Pinpoint the cell where the given text exists, returning its [x, y] midpoint coordinate. 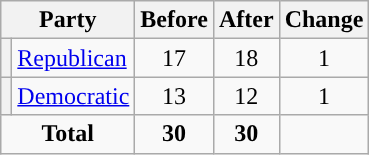
Before [174, 20]
Democratic [74, 96]
17 [174, 58]
13 [174, 96]
Party [68, 20]
18 [246, 58]
12 [246, 96]
Republican [74, 58]
Total [68, 134]
Change [324, 20]
After [246, 20]
